For the text-containing cell, return its midpoint in [x, y] coordinate format. 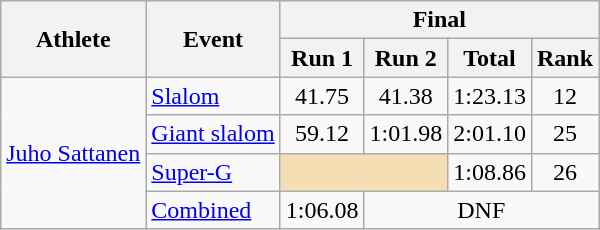
Slalom [213, 96]
59.12 [322, 134]
1:01.98 [406, 134]
DNF [482, 210]
41.75 [322, 96]
Run 1 [322, 58]
Event [213, 39]
Super-G [213, 172]
Total [490, 58]
Rank [564, 58]
Final [439, 20]
1:06.08 [322, 210]
Combined [213, 210]
Juho Sattanen [74, 153]
1:08.86 [490, 172]
25 [564, 134]
26 [564, 172]
2:01.10 [490, 134]
1:23.13 [490, 96]
Giant slalom [213, 134]
41.38 [406, 96]
12 [564, 96]
Run 2 [406, 58]
Athlete [74, 39]
